Detect which cell encompasses the target text, then output its [X, Y] center coordinate. 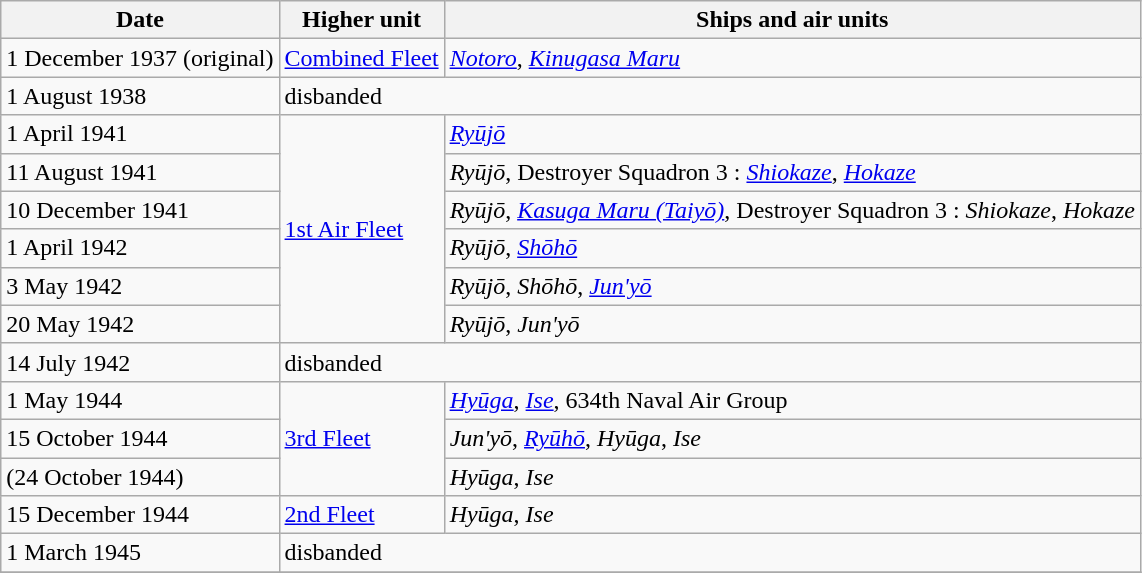
Ryūjō, Shōhō [792, 248]
Date [140, 20]
1 April 1941 [140, 134]
1 August 1938 [140, 96]
11 August 1941 [140, 172]
20 May 1942 [140, 324]
1 March 1945 [140, 553]
15 December 1944 [140, 515]
2nd Fleet [362, 515]
Combined Fleet [362, 58]
1 April 1942 [140, 248]
Ryūjō, Kasuga Maru (Taiyō), Destroyer Squadron 3 : Shiokaze, Hokaze [792, 210]
Ryūjō, Shōhō, Jun'yō [792, 286]
14 July 1942 [140, 362]
Ships and air units [792, 20]
Higher unit [362, 20]
Ryūjō [792, 134]
3rd Fleet [362, 438]
Ryūjō, Destroyer Squadron 3 : Shiokaze, Hokaze [792, 172]
Notoro, Kinugasa Maru [792, 58]
1 May 1944 [140, 400]
10 December 1941 [140, 210]
Ryūjō, Jun'yō [792, 324]
Jun'yō, Ryūhō, Hyūga, Ise [792, 438]
1 December 1937 (original) [140, 58]
1st Air Fleet [362, 229]
(24 October 1944) [140, 477]
15 October 1944 [140, 438]
Hyūga, Ise, 634th Naval Air Group [792, 400]
3 May 1942 [140, 286]
